Determine the (x, y) coordinate at the center of the cell enclosing the given text.  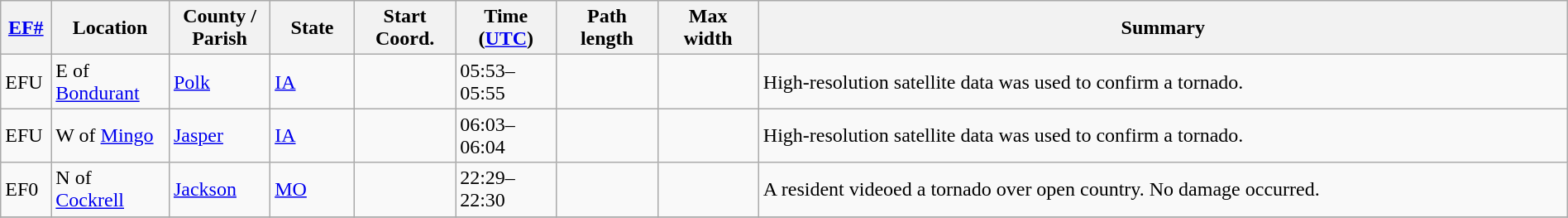
E of Bondurant (111, 81)
County / Parish (219, 28)
Max width (708, 28)
W of Mingo (111, 136)
Polk (219, 81)
Location (111, 28)
05:53–05:55 (506, 81)
Jasper (219, 136)
MO (313, 189)
Time (UTC) (506, 28)
A resident videoed a tornado over open country. No damage occurred. (1163, 189)
Path length (607, 28)
Start Coord. (404, 28)
State (313, 28)
EF# (26, 28)
N of Cockrell (111, 189)
EF0 (26, 189)
06:03–06:04 (506, 136)
Summary (1163, 28)
22:29–22:30 (506, 189)
Jackson (219, 189)
